Output the (x, y) coordinate of the center of the cell containing the given text.  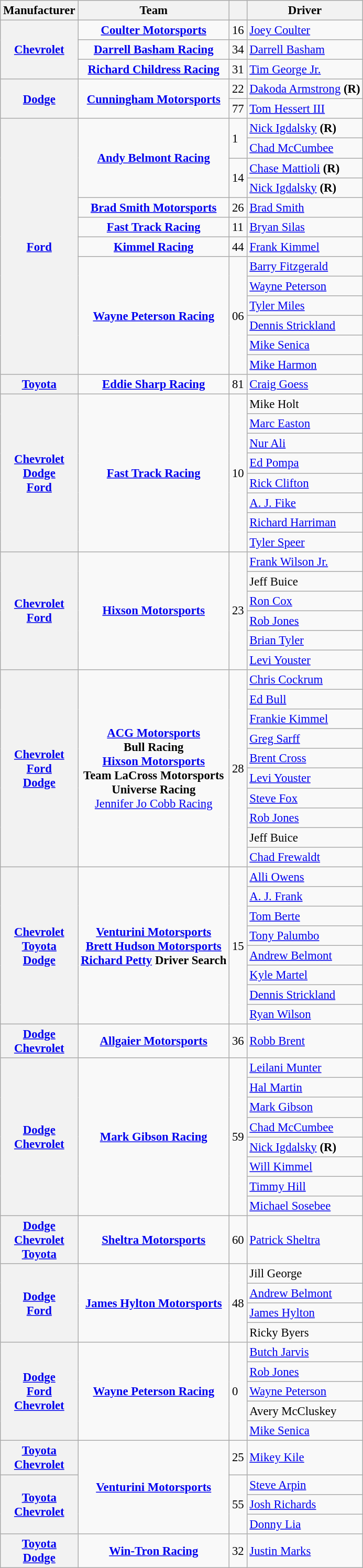
Venturini Motorsports Brett Hudson Motorsports Richard Petty Driver Search (154, 946)
Toyota Dodge (39, 1550)
James Hylton Motorsports (154, 1303)
Tyler Speer (305, 542)
Ford (39, 246)
ACG Motorsports Bull Racing Hixson Motorsports Team LaCross Motorsports Universe Racing Jennifer Jo Cobb Racing (154, 768)
34 (238, 50)
Jill George (305, 1274)
Alli Owens (305, 877)
23 (238, 611)
Chad Frewaldt (305, 857)
25 (238, 1458)
Joey Coulter (305, 30)
81 (238, 384)
Barry Fitzgerald (305, 267)
Butch Jarvis (305, 1352)
Mark Gibson Racing (154, 1136)
Steve Fox (305, 798)
Chevrolet Dodge Ford (39, 473)
Steve Arpin (305, 1485)
Brad Smith (305, 207)
Venturini Motorsports (154, 1487)
Chase Mattioli (R) (305, 168)
Frankie Kimmel (305, 719)
Frank Wilson Jr. (305, 562)
Tom Hessert III (305, 109)
Mikey Kile (305, 1458)
Tim George Jr. (305, 70)
Mike Harmon (305, 365)
Nur Ali (305, 444)
44 (238, 247)
Darrell Basham (305, 50)
60 (238, 1240)
Frank Kimmel (305, 247)
Dodge Ford Chevrolet (39, 1392)
10 (238, 473)
1 (238, 138)
Dodge (39, 98)
Tyler Miles (305, 306)
Ron Cox (305, 601)
Dakoda Armstrong (R) (305, 89)
Coulter Motorsports (154, 30)
Timmy Hill (305, 1186)
Allgaier Motorsports (154, 1041)
Andy Belmont Racing (154, 158)
Ed Pompa (305, 463)
55 (238, 1504)
Manufacturer (39, 10)
Mike Holt (305, 404)
Rick Clifton (305, 483)
Eddie Sharp Racing (154, 384)
59 (238, 1136)
Brent Cross (305, 759)
Brad Smith Motorsports (154, 207)
11 (238, 227)
14 (238, 178)
Kyle Martel (305, 975)
15 (238, 946)
Michael Sosebee (305, 1206)
A. J. Fike (305, 503)
06 (238, 316)
28 (238, 768)
Leilani Munter (305, 1068)
A. J. Frank (305, 897)
Patrick Sheltra (305, 1240)
Ryan Wilson (305, 1014)
Dodge Ford (39, 1303)
Ricky Byers (305, 1333)
Donny Lia (305, 1524)
Justin Marks (305, 1550)
Cunningham Motorsports (154, 98)
Brian Tyler (305, 641)
Josh Richards (305, 1504)
0 (238, 1392)
36 (238, 1041)
Chris Cockrum (305, 680)
Win-Tron Racing (154, 1550)
Bryan Silas (305, 227)
Tom Berte (305, 916)
Avery McCluskey (305, 1411)
Robb Brent (305, 1041)
22 (238, 89)
Will Kimmel (305, 1166)
Toyota (39, 384)
26 (238, 207)
Craig Goess (305, 384)
Kimmel Racing (154, 247)
48 (238, 1303)
Ed Bull (305, 700)
Greg Sarff (305, 739)
Hixson Motorsports (154, 611)
Chevrolet Toyota Dodge (39, 946)
Driver (305, 10)
Tony Palumbo (305, 936)
Chevrolet (39, 50)
31 (238, 70)
James Hylton (305, 1313)
77 (238, 109)
Mark Gibson (305, 1108)
Marc Easton (305, 424)
16 (238, 30)
Darrell Basham Racing (154, 50)
Dodge Chevrolet Toyota (39, 1240)
32 (238, 1550)
Hal Martin (305, 1088)
Chevrolet Ford (39, 611)
Team (154, 10)
Sheltra Motorsports (154, 1240)
Richard Childress Racing (154, 70)
Chevrolet Ford Dodge (39, 768)
Richard Harriman (305, 522)
